Return the [x, y] coordinate for the center point of the cell that contains the specified text.  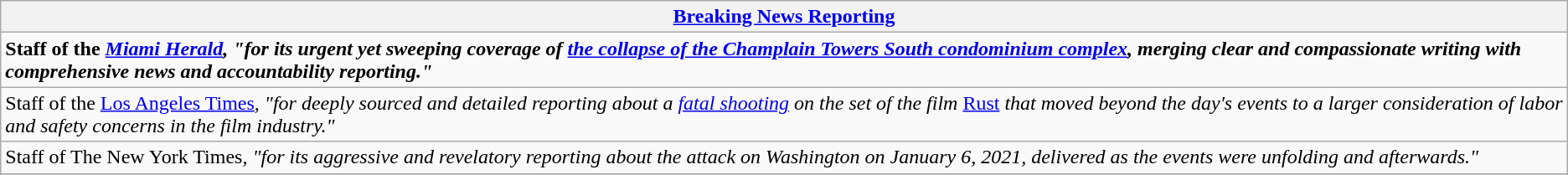
Breaking News Reporting [784, 17]
